Capture the cell that displays the provided text and extract its (x, y) central coordinate. 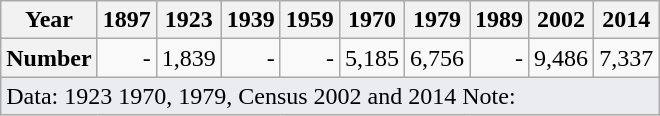
1989 (500, 20)
1923 (188, 20)
1939 (250, 20)
Data: 1923 1970, 1979, Census 2002 and 2014 Note: (330, 96)
2002 (562, 20)
Year (49, 20)
6,756 (436, 58)
9,486 (562, 58)
1,839 (188, 58)
Number (49, 58)
7,337 (626, 58)
5,185 (372, 58)
1897 (126, 20)
1970 (372, 20)
1959 (310, 20)
1979 (436, 20)
2014 (626, 20)
